Return (x, y) of the center of cell containing provided text 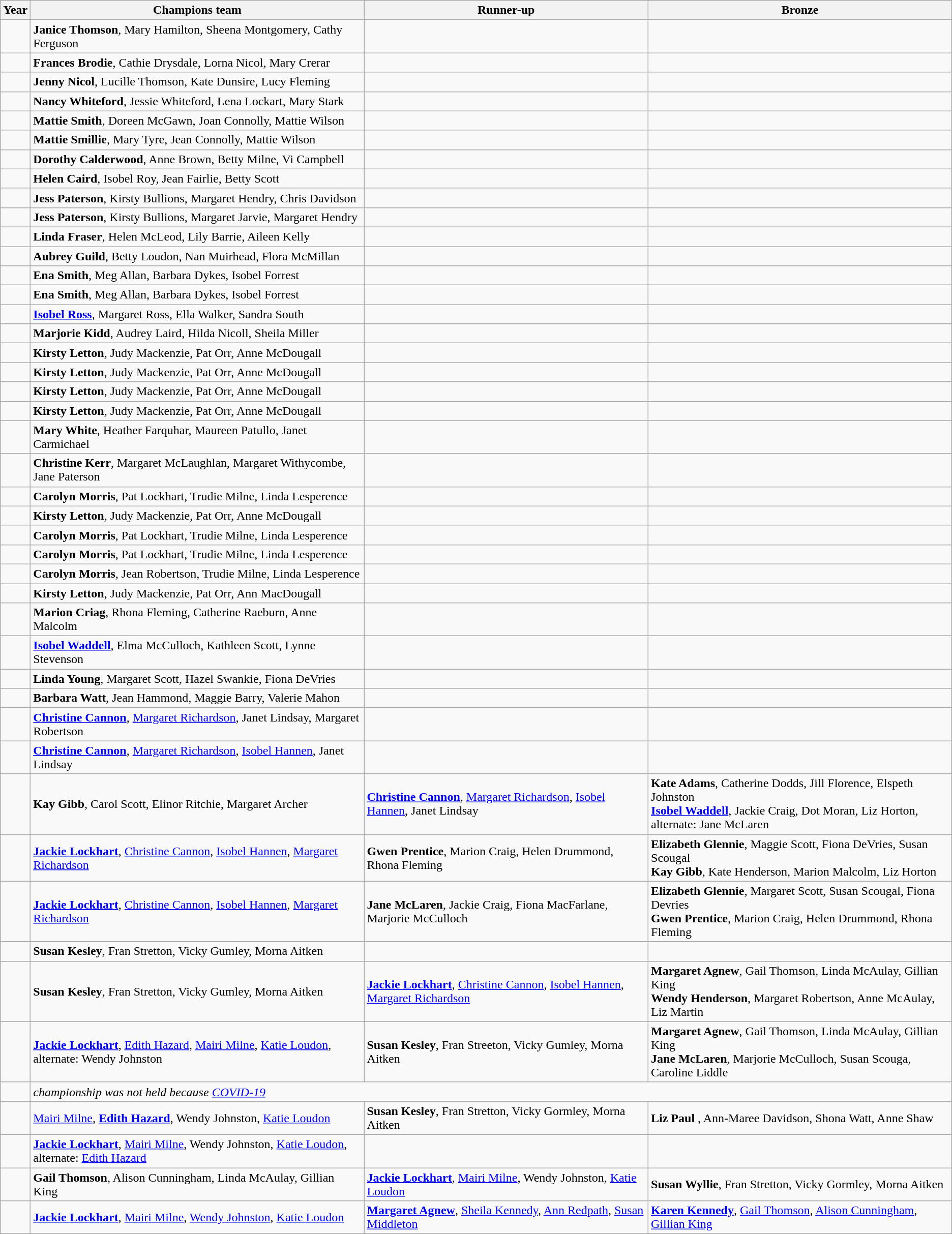
Aubrey Guild, Betty Loudon, Nan Muirhead, Flora McMillan (197, 256)
Elizabeth Glennie, Maggie Scott, Fiona DeVries, Susan ScougalKay Gibb, Kate Henderson, Marion Malcolm, Liz Horton (800, 858)
Jackie Lockhart, Edith Hazard, Mairi Milne, Katie Loudon, alternate: Wendy Johnston (197, 1051)
Jess Paterson, Kirsty Bullions, Margaret Jarvie, Margaret Hendry (197, 217)
Jane McLaren, Jackie Craig, Fiona MacFarlane, Marjorie McCulloch (507, 911)
Linda Young, Margaret Scott, Hazel Swankie, Fiona DeVries (197, 679)
Runner-up (507, 10)
Jess Paterson, Kirsty Bullions, Margaret Hendry, Chris Davidson (197, 198)
Frances Brodie, Cathie Drysdale, Lorna Nicol, Mary Crerar (197, 63)
Nancy Whiteford, Jessie Whiteford, Lena Lockart, Mary Stark (197, 101)
Dorothy Calderwood, Anne Brown, Betty Milne, Vi Campbell (197, 159)
Jenny Nicol, Lucille Thomson, Kate Dunsire, Lucy Fleming (197, 82)
Christine Cannon, Margaret Richardson, Janet Lindsay, Margaret Robertson (197, 724)
Marion Criag, Rhona Fleming, Catherine Raeburn, Anne Malcolm (197, 619)
Susan Kesley, Fran Streeton, Vicky Gumley, Morna Aitken (507, 1051)
Liz Paul , Ann-Maree Davidson, Shona Watt, Anne Shaw (800, 1118)
championship was not held because COVID-19 (491, 1092)
Kirsty Letton, Judy Mackenzie, Pat Orr, Ann MacDougall (197, 593)
Marjorie Kidd, Audrey Laird, Hilda Nicoll, Sheila Miller (197, 334)
Susan Kesley, Fran Stretton, Vicky Gormley, Morna Aitken (507, 1118)
Isobel Waddell, Elma McCulloch, Kathleen Scott, Lynne Stevenson (197, 653)
Janice Thomson, Mary Hamilton, Sheena Montgomery, Cathy Ferguson (197, 37)
Elizabeth Glennie, Margaret Scott, Susan Scougal, Fiona DevriesGwen Prentice, Marion Craig, Helen Drummond, Rhona Fleming (800, 911)
Mattie Smith, Doreen McGawn, Joan Connolly, Mattie Wilson (197, 121)
Carolyn Morris, Jean Robertson, Trudie Milne, Linda Lesperence (197, 574)
Margaret Agnew, Gail Thomson, Linda McAulay, Gillian KingJane McLaren, Marjorie McCulloch, Susan Scouga, Caroline Liddle (800, 1051)
Champions team (197, 10)
Gwen Prentice, Marion Craig, Helen Drummond, Rhona Fleming (507, 858)
Margaret Agnew, Gail Thomson, Linda McAulay, Gillian KingWendy Henderson, Margaret Robertson, Anne McAulay, Liz Martin (800, 991)
Mary White, Heather Farquhar, Maureen Patullo, Janet Carmichael (197, 437)
Bronze (800, 10)
Margaret Agnew, Sheila Kennedy, Ann Redpath, Susan Middleton (507, 1217)
Barbara Watt, Jean Hammond, Maggie Barry, Valerie Mahon (197, 698)
Isobel Ross, Margaret Ross, Ella Walker, Sandra South (197, 314)
Kay Gibb, Carol Scott, Elinor Ritchie, Margaret Archer (197, 804)
Mattie Smillie, Mary Tyre, Jean Connolly, Mattie Wilson (197, 140)
Christine Kerr, Margaret McLaughlan, Margaret Withycombe, Jane Paterson (197, 470)
Susan Wyllie, Fran Stretton, Vicky Gormley, Morna Aitken (800, 1184)
Karen Kennedy, Gail Thomson, Alison Cunningham, Gillian King (800, 1217)
Mairi Milne, Edith Hazard, Wendy Johnston, Katie Loudon (197, 1118)
Jackie Lockhart, Mairi Milne, Wendy Johnston, Katie Loudon, alternate: Edith Hazard (197, 1151)
Linda Fraser, Helen McLeod, Lily Barrie, Aileen Kelly (197, 236)
Helen Caird, Isobel Roy, Jean Fairlie, Betty Scott (197, 178)
Kate Adams, Catherine Dodds, Jill Florence, Elspeth JohnstonIsobel Waddell, Jackie Craig, Dot Moran, Liz Horton, alternate: Jane McLaren (800, 804)
Year (15, 10)
Gail Thomson, Alison Cunningham, Linda McAulay, Gillian King (197, 1184)
